Extract the [X, Y] coordinate from the center of the cell holding the provided text.  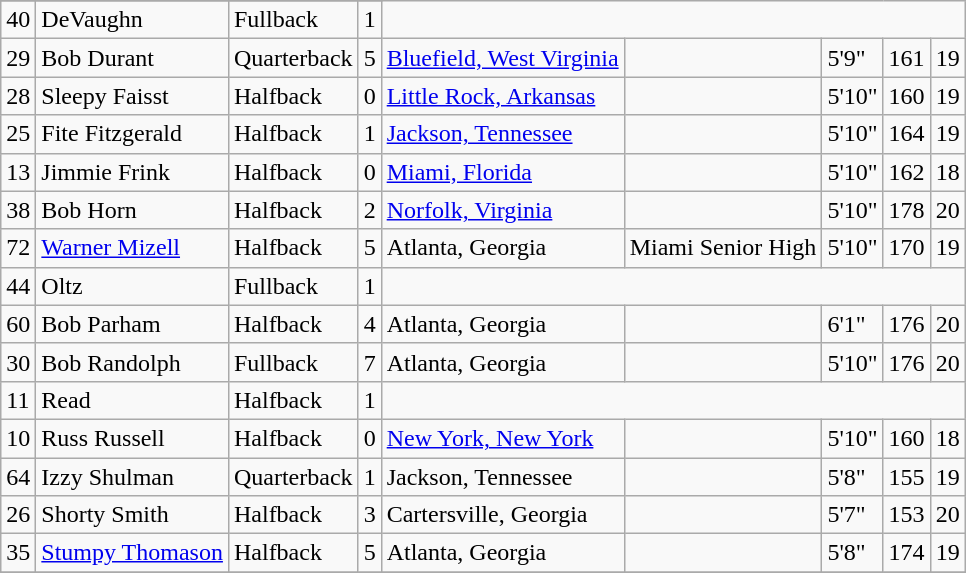
Miami Senior High [723, 248]
26 [18, 515]
New York, New York [502, 438]
30 [18, 362]
Warner Mizell [132, 248]
60 [18, 324]
170 [906, 248]
40 [18, 20]
11 [18, 400]
155 [906, 477]
Read [132, 400]
29 [18, 58]
Bob Parham [132, 324]
72 [18, 248]
Stumpy Thomason [132, 553]
10 [18, 438]
174 [906, 553]
162 [906, 172]
44 [18, 286]
25 [18, 134]
6'1" [852, 324]
Miami, Florida [502, 172]
Izzy Shulman [132, 477]
28 [18, 96]
3 [370, 515]
35 [18, 553]
Oltz [132, 286]
Sleepy Faisst [132, 96]
5'7" [852, 515]
64 [18, 477]
Bob Randolph [132, 362]
DeVaughn [132, 20]
Jimmie Frink [132, 172]
Little Rock, Arkansas [502, 96]
5'9" [852, 58]
153 [906, 515]
Shorty Smith [132, 515]
13 [18, 172]
Bob Durant [132, 58]
164 [906, 134]
Cartersville, Georgia [502, 515]
38 [18, 210]
Bob Horn [132, 210]
178 [906, 210]
2 [370, 210]
4 [370, 324]
Russ Russell [132, 438]
Bluefield, West Virginia [502, 58]
Norfolk, Virginia [502, 210]
Fite Fitzgerald [132, 134]
161 [906, 58]
7 [370, 362]
